Return [X, Y] of the center of cell containing provided text 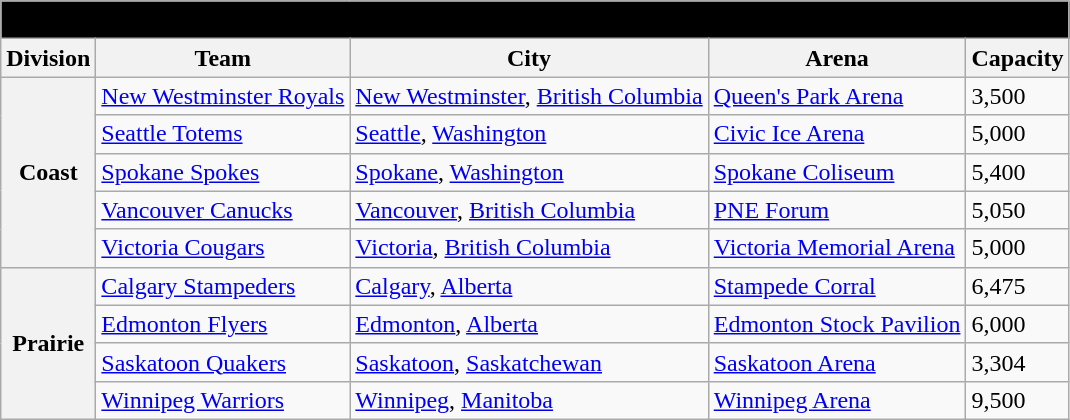
New Westminster, British Columbia [529, 96]
3,500 [1018, 96]
Victoria Cougars [223, 248]
Spokane Coliseum [837, 172]
Saskatoon Quakers [223, 362]
Queen's Park Arena [837, 96]
Edmonton Stock Pavilion [837, 324]
Calgary Stampeders [223, 286]
Seattle, Washington [529, 134]
1958–59 Western Hockey League [535, 20]
Civic Ice Arena [837, 134]
3,304 [1018, 362]
Prairie [48, 343]
Saskatoon Arena [837, 362]
Calgary, Alberta [529, 286]
Victoria, British Columbia [529, 248]
Victoria Memorial Arena [837, 248]
New Westminster Royals [223, 96]
Coast [48, 172]
Edmonton Flyers [223, 324]
Winnipeg Arena [837, 400]
Spokane Spokes [223, 172]
Stampede Corral [837, 286]
Arena [837, 58]
Capacity [1018, 58]
5,050 [1018, 210]
6,000 [1018, 324]
5,400 [1018, 172]
Saskatoon, Saskatchewan [529, 362]
Spokane, Washington [529, 172]
PNE Forum [837, 210]
Seattle Totems [223, 134]
City [529, 58]
Edmonton, Alberta [529, 324]
Winnipeg, Manitoba [529, 400]
Vancouver, British Columbia [529, 210]
Winnipeg Warriors [223, 400]
Vancouver Canucks [223, 210]
Division [48, 58]
Team [223, 58]
9,500 [1018, 400]
6,475 [1018, 286]
